Determine the [x, y] coordinate at the center of the cell enclosing the given text.  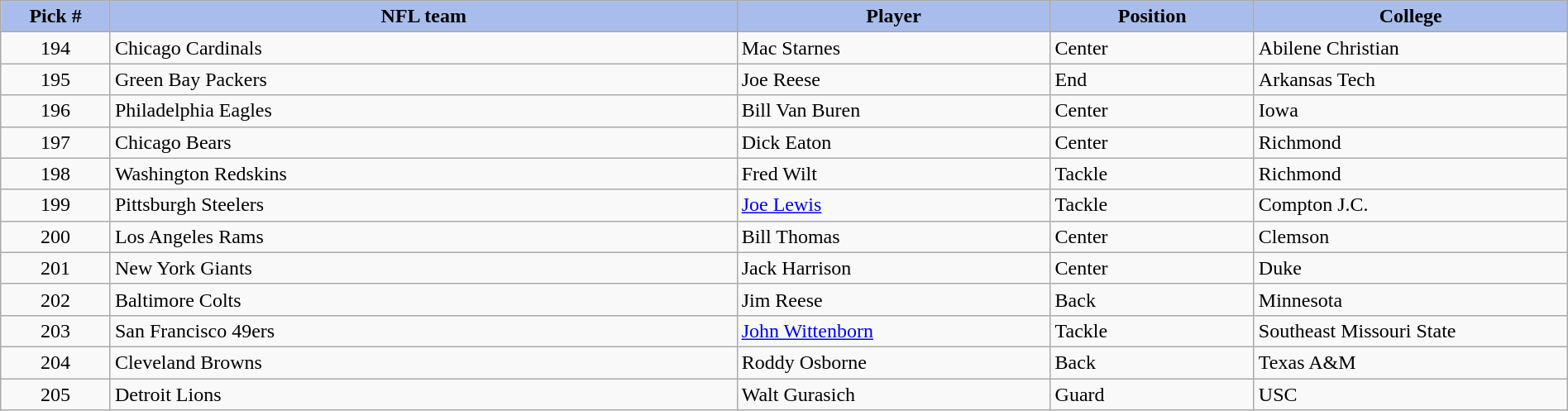
Iowa [1411, 111]
Duke [1411, 268]
199 [56, 205]
Philadelphia Eagles [423, 111]
Arkansas Tech [1411, 79]
USC [1411, 394]
Dick Eaton [893, 142]
Bill Van Buren [893, 111]
College [1411, 17]
Detroit Lions [423, 394]
Baltimore Colts [423, 299]
Clemson [1411, 237]
Joe Reese [893, 79]
Abilene Christian [1411, 48]
203 [56, 331]
Minnesota [1411, 299]
196 [56, 111]
Walt Gurasich [893, 394]
NFL team [423, 17]
Joe Lewis [893, 205]
Player [893, 17]
Chicago Bears [423, 142]
Roddy Osborne [893, 362]
202 [56, 299]
204 [56, 362]
201 [56, 268]
Compton J.C. [1411, 205]
New York Giants [423, 268]
Texas A&M [1411, 362]
200 [56, 237]
Jim Reese [893, 299]
Pick # [56, 17]
195 [56, 79]
Mac Starnes [893, 48]
205 [56, 394]
Washington Redskins [423, 174]
San Francisco 49ers [423, 331]
End [1152, 79]
Los Angeles Rams [423, 237]
197 [56, 142]
Southeast Missouri State [1411, 331]
Guard [1152, 394]
Chicago Cardinals [423, 48]
Jack Harrison [893, 268]
Bill Thomas [893, 237]
Pittsburgh Steelers [423, 205]
Green Bay Packers [423, 79]
198 [56, 174]
John Wittenborn [893, 331]
194 [56, 48]
Cleveland Browns [423, 362]
Fred Wilt [893, 174]
Position [1152, 17]
